From the cell containing the given text, extract its center point as [X, Y] coordinate. 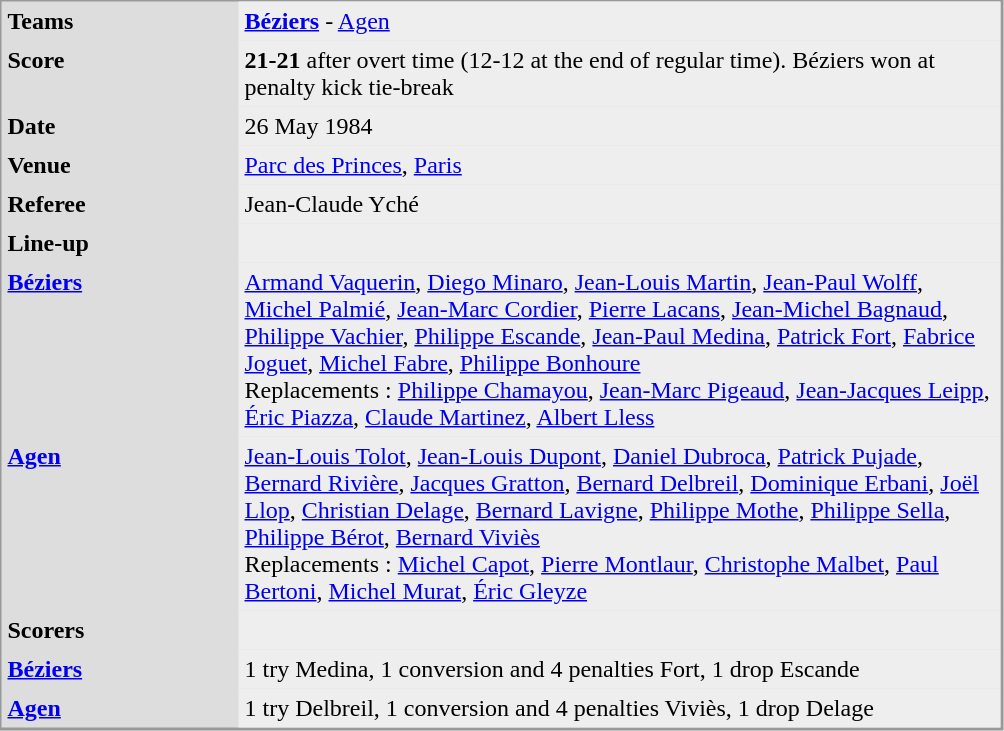
Jean-Claude Yché [619, 204]
21-21 after overt time (12-12 at the end of regular time). Béziers won at penalty kick tie-break [619, 73]
Béziers - Agen [619, 22]
Teams [120, 22]
26 May 1984 [619, 126]
Score [120, 73]
1 try Delbreil, 1 conversion and 4 penalties Viviès, 1 drop Delage [619, 708]
Line-up [120, 244]
1 try Medina, 1 conversion and 4 penalties Fort, 1 drop Escande [619, 670]
Venue [120, 166]
Scorers [120, 630]
Date [120, 126]
Parc des Princes, Paris [619, 166]
Referee [120, 204]
